Search for the cell housing the specified text and yield its [X, Y] center coordinate. 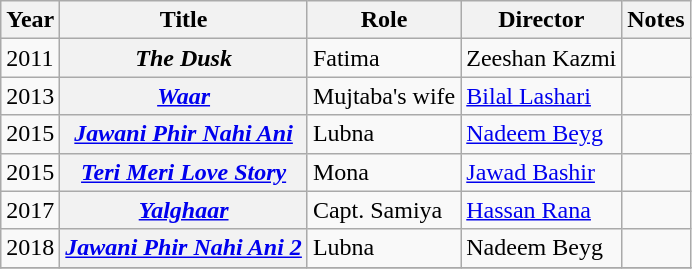
Yalghaar [184, 210]
2017 [30, 210]
Director [542, 20]
Jawad Bashir [542, 172]
The Dusk [184, 58]
Role [384, 20]
Capt. Samiya [384, 210]
Waar [184, 96]
Title [184, 20]
Jawani Phir Nahi Ani 2 [184, 248]
2018 [30, 248]
Bilal Lashari [542, 96]
2011 [30, 58]
Notes [656, 20]
Teri Meri Love Story [184, 172]
Year [30, 20]
Fatima [384, 58]
Mujtaba's wife [384, 96]
Zeeshan Kazmi [542, 58]
2013 [30, 96]
Hassan Rana [542, 210]
Mona [384, 172]
Jawani Phir Nahi Ani [184, 134]
